Capture the cell that displays the provided text and extract its (x, y) central coordinate. 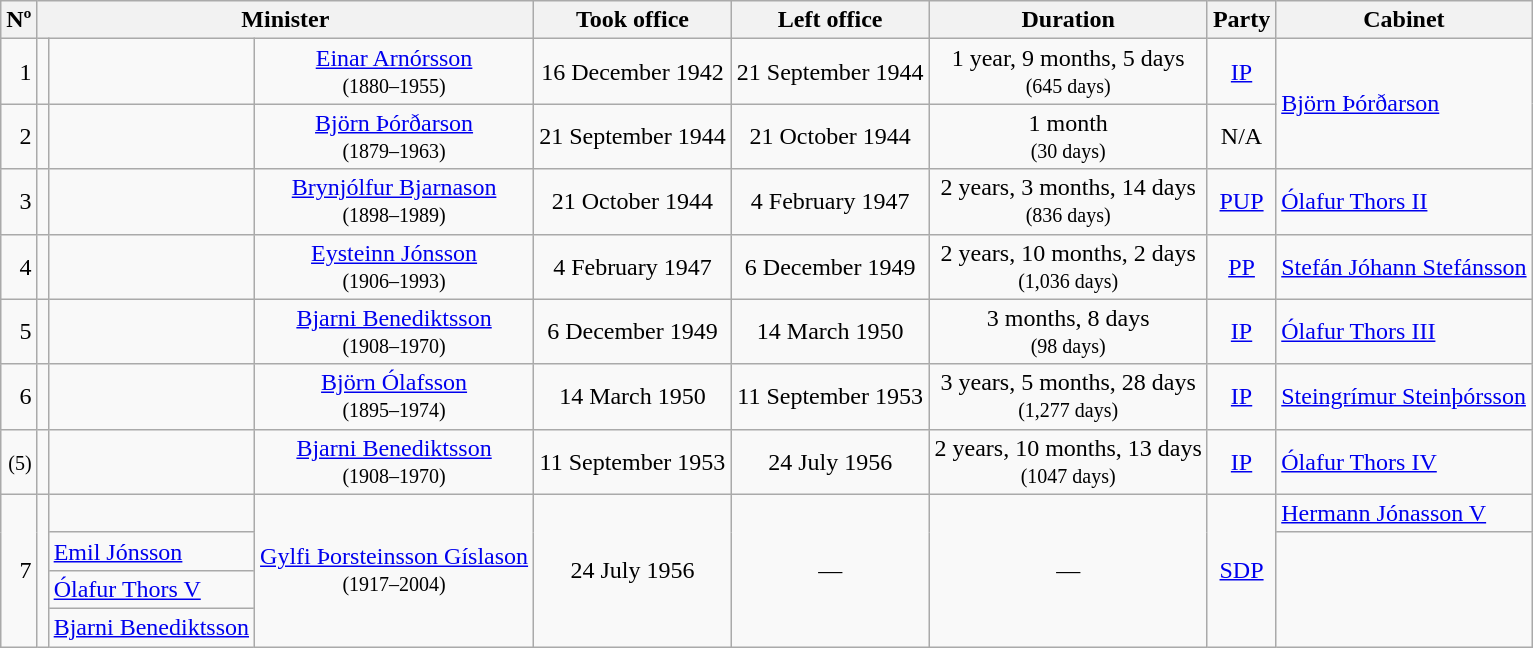
Cabinet (1404, 20)
Ólafur Thors IV (1404, 462)
PUP (1241, 202)
16 December 1942 (633, 72)
N/A (1241, 136)
Duration (1068, 20)
Gylfi Þorsteinsson Gíslason(1917–2004) (394, 570)
Nº (19, 20)
Bjarni Benediktsson (151, 627)
2 years, 10 months, 13 days(1047 days) (1068, 462)
Ólafur Thors V (151, 589)
Eysteinn Jónsson(1906–1993) (394, 266)
Steingrímur Steinþórsson (1404, 396)
Took office (633, 20)
Björn Þórðarson (1404, 104)
5 (19, 332)
3 years, 5 months, 28 days(1,277 days) (1068, 396)
Stefán Jóhann Stefánsson (1404, 266)
SDP (1241, 570)
Björn Ólafsson(1895–1974) (394, 396)
Ólafur Thors III (1404, 332)
Einar Arnórsson(1880–1955) (394, 72)
Brynjólfur Bjarnason(1898–1989) (394, 202)
Party (1241, 20)
1 month(30 days) (1068, 136)
6 (19, 396)
Hermann Jónasson V (1404, 513)
7 (19, 570)
Ólafur Thors II (1404, 202)
Left office (830, 20)
1 (19, 72)
Emil Jónsson (151, 551)
2 (19, 136)
3 months, 8 days(98 days) (1068, 332)
4 (19, 266)
1 year, 9 months, 5 days(645 days) (1068, 72)
3 (19, 202)
PP (1241, 266)
2 years, 10 months, 2 days(1,036 days) (1068, 266)
(5) (19, 462)
2 years, 3 months, 14 days(836 days) (1068, 202)
Björn Þórðarson(1879–1963) (394, 136)
Minister (286, 20)
